From the cell containing the given text, extract its center point as (x, y) coordinate. 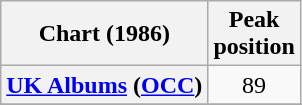
Peakposition (254, 34)
UK Albums (OCC) (104, 85)
Chart (1986) (104, 34)
89 (254, 85)
